Determine the [x, y] coordinate at the center of the cell enclosing the given text.  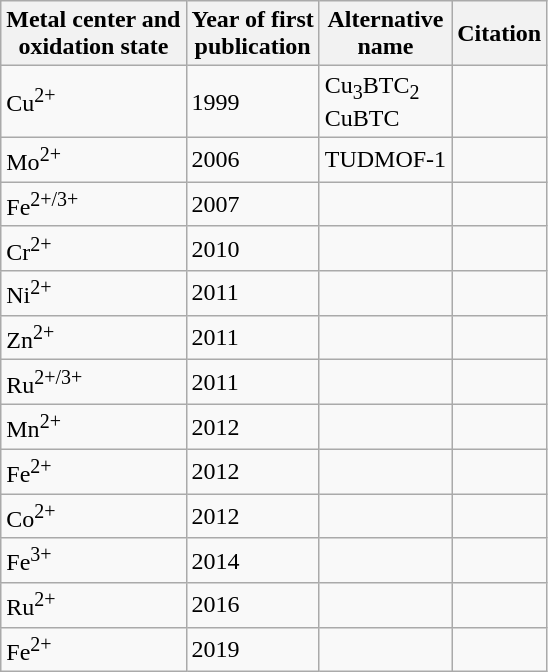
Cu2+ [94, 102]
2010 [252, 248]
Cu3BTC2CuBTC [385, 102]
Metal center andoxidation state [94, 34]
Alternativename [385, 34]
Mo2+ [94, 160]
Mn2+ [94, 426]
Co2+ [94, 516]
TUDMOF-1 [385, 160]
Fe3+ [94, 560]
Year of firstpublication [252, 34]
2006 [252, 160]
1999 [252, 102]
2007 [252, 204]
2014 [252, 560]
Ni2+ [94, 294]
Cr2+ [94, 248]
Fe2+/3+ [94, 204]
2016 [252, 606]
Ru2+/3+ [94, 382]
Ru2+ [94, 606]
Citation [500, 34]
Zn2+ [94, 338]
2019 [252, 650]
